Scan for the cell matching the given text and deliver its [X, Y] coordinate at center. 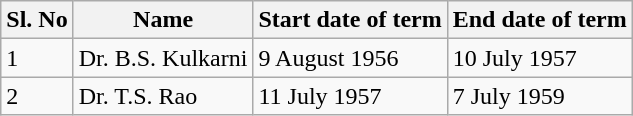
Sl. No [37, 20]
10 July 1957 [540, 58]
11 July 1957 [350, 96]
9 August 1956 [350, 58]
7 July 1959 [540, 96]
1 [37, 58]
Name [163, 20]
2 [37, 96]
Dr. B.S. Kulkarni [163, 58]
End date of term [540, 20]
Dr. T.S. Rao [163, 96]
Start date of term [350, 20]
